Identify which cell holds the provided text, then report its (x, y) central coordinate. 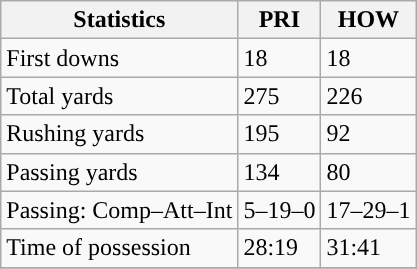
Time of possession (120, 248)
31:41 (368, 248)
Passing yards (120, 172)
HOW (368, 20)
17–29–1 (368, 210)
226 (368, 96)
First downs (120, 58)
195 (280, 134)
92 (368, 134)
Rushing yards (120, 134)
134 (280, 172)
Total yards (120, 96)
Statistics (120, 20)
Passing: Comp–Att–Int (120, 210)
28:19 (280, 248)
80 (368, 172)
PRI (280, 20)
275 (280, 96)
5–19–0 (280, 210)
